Return the [X, Y] coordinate for the center point of the cell that contains the specified text.  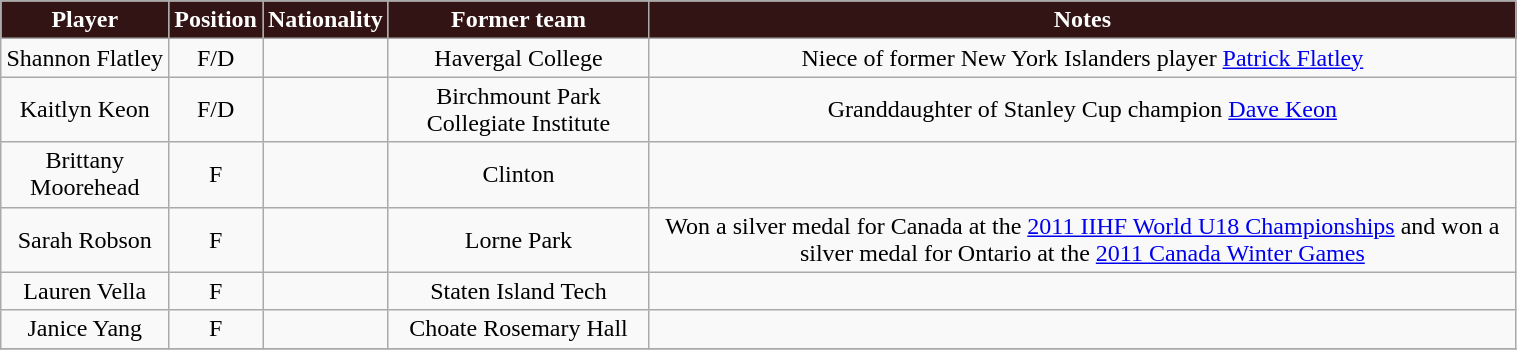
Clinton [518, 174]
Player [85, 20]
Staten Island Tech [518, 291]
Niece of former New York Islanders player Patrick Flatley [1082, 58]
Won a silver medal for Canada at the 2011 IIHF World U18 Championships and won a silver medal for Ontario at the 2011 Canada Winter Games [1082, 240]
Kaitlyn Keon [85, 110]
Choate Rosemary Hall [518, 329]
Notes [1082, 20]
Granddaughter of Stanley Cup champion Dave Keon [1082, 110]
Lorne Park [518, 240]
Brittany Moorehead [85, 174]
Sarah Robson [85, 240]
Nationality [325, 20]
Shannon Flatley [85, 58]
Janice Yang [85, 329]
Lauren Vella [85, 291]
Position [216, 20]
Former team [518, 20]
Birchmount Park Collegiate Institute [518, 110]
Havergal College [518, 58]
